Extract the (X, Y) coordinate from the center of the cell holding the provided text.  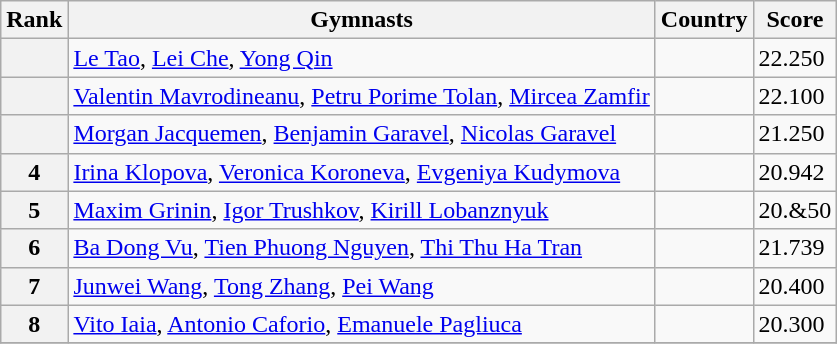
5 (34, 210)
Irina Klopova, Veronica Koroneva, Evgeniya Kudymova (362, 172)
Gymnasts (362, 20)
Le Tao, Lei Che, Yong Qin (362, 58)
Country (704, 20)
22.250 (795, 58)
4 (34, 172)
Vito Iaia, Antonio Caforio, Emanuele Pagliuca (362, 324)
Junwei Wang, Tong Zhang, Pei Wang (362, 286)
22.100 (795, 96)
Rank (34, 20)
21.739 (795, 248)
7 (34, 286)
8 (34, 324)
Morgan Jacquemen, Benjamin Garavel, Nicolas Garavel (362, 134)
20.942 (795, 172)
21.250 (795, 134)
20.&50 (795, 210)
20.300 (795, 324)
20.400 (795, 286)
6 (34, 248)
Valentin Mavrodineanu, Petru Porime Tolan, Mircea Zamfir (362, 96)
Score (795, 20)
Maxim Grinin, Igor Trushkov, Kirill Lobanznyuk (362, 210)
Ba Dong Vu, Tien Phuong Nguyen, Thi Thu Ha Tran (362, 248)
